Return (X, Y) of the center of cell containing provided text 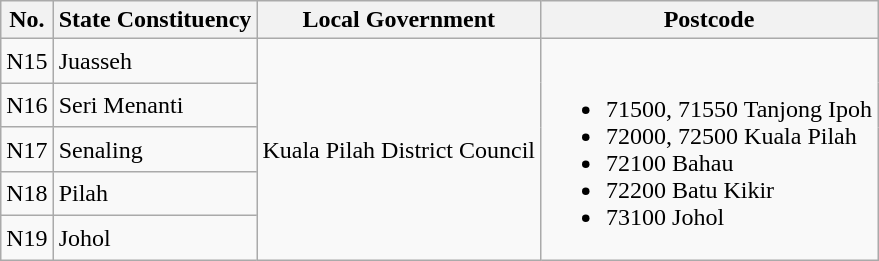
Juasseh (155, 61)
Pilah (155, 193)
N19 (27, 238)
State Constituency (155, 20)
Seri Menanti (155, 105)
N18 (27, 193)
N17 (27, 149)
N16 (27, 105)
Johol (155, 238)
No. (27, 20)
N15 (27, 61)
Postcode (710, 20)
Senaling (155, 149)
Kuala Pilah District Council (399, 150)
Local Government (399, 20)
71500, 71550 Tanjong Ipoh72000, 72500 Kuala Pilah72100 Bahau72200 Batu Kikir73100 Johol (710, 150)
